Scan for the cell matching the given text and deliver its (X, Y) coordinate at center. 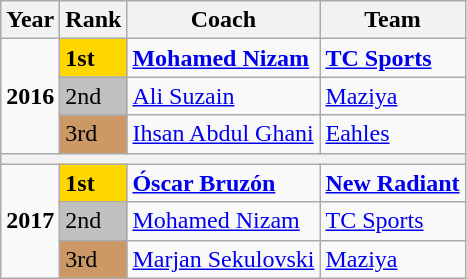
Ihsan Abdul Ghani (224, 134)
Ali Suzain (224, 96)
Rank (94, 20)
New Radiant (392, 183)
Coach (224, 20)
2017 (30, 221)
2016 (30, 96)
Team (392, 20)
Óscar Bruzón (224, 183)
Marjan Sekulovski (224, 259)
Eahles (392, 134)
Year (30, 20)
